Detect which cell encompasses the target text, then output its (x, y) center coordinate. 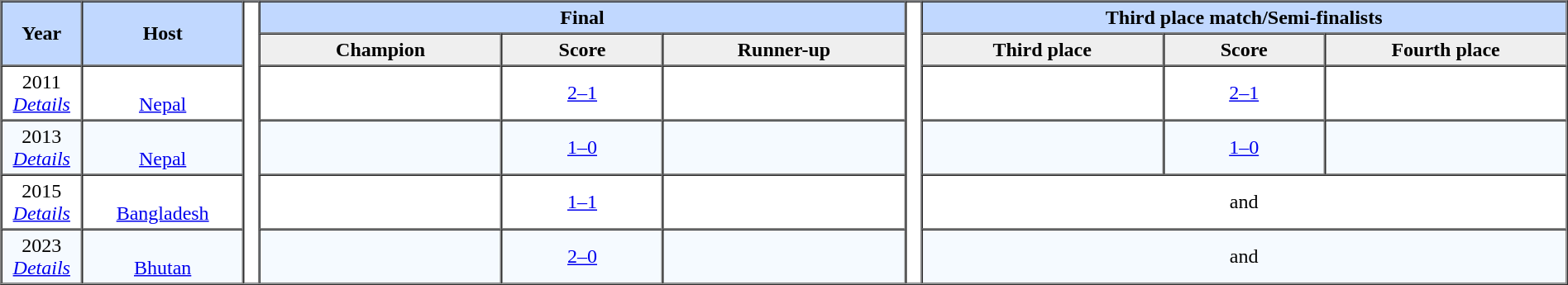
2–0 (582, 257)
Third place match/Semi-finalists (1244, 18)
Year (42, 34)
1–1 (582, 202)
2015Details (42, 202)
Host (162, 34)
Champion (380, 50)
Third place (1042, 50)
Fourth place (1446, 50)
Bhutan (162, 257)
Runner-up (784, 50)
2023Details (42, 257)
Bangladesh (162, 202)
2013Details (42, 148)
Final (582, 18)
2011Details (42, 93)
